Output the (X, Y) coordinate of the center of the cell containing the given text.  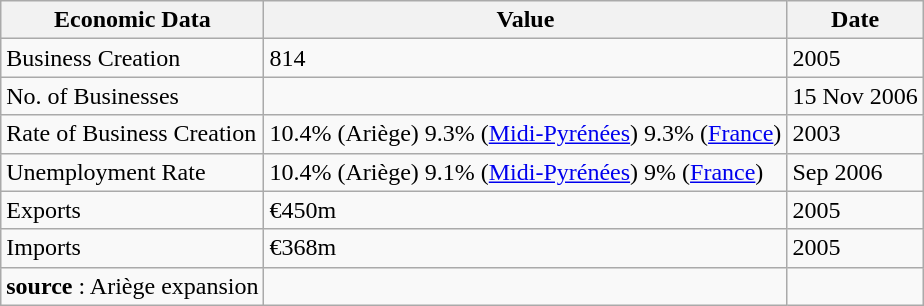
Business Creation (132, 58)
Rate of Business Creation (132, 134)
Date (855, 20)
10.4% (Ariège) 9.1% (Midi-Pyrénées) 9% (France) (526, 172)
2003 (855, 134)
Value (526, 20)
Economic Data (132, 20)
source : Ariège expansion (132, 286)
No. of Businesses (132, 96)
Sep 2006 (855, 172)
€450m (526, 210)
Exports (132, 210)
15 Nov 2006 (855, 96)
Unemployment Rate (132, 172)
10.4% (Ariège) 9.3% (Midi-Pyrénées) 9.3% (France) (526, 134)
Imports (132, 248)
€368m (526, 248)
814 (526, 58)
